Identify which cell holds the provided text, then report its (X, Y) central coordinate. 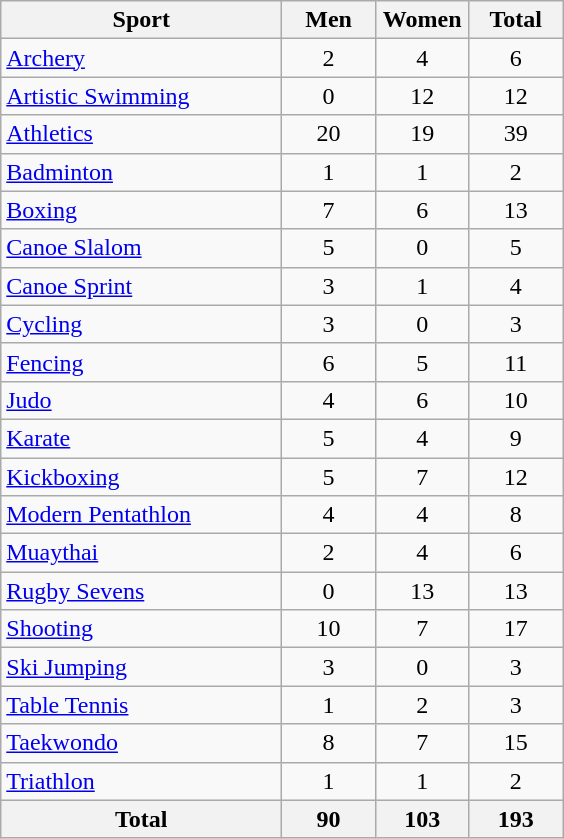
9 (516, 438)
103 (422, 819)
Muaythai (142, 553)
19 (422, 134)
Badminton (142, 172)
193 (516, 819)
Canoe Slalom (142, 248)
17 (516, 629)
Table Tennis (142, 705)
90 (329, 819)
11 (516, 362)
Ski Jumping (142, 667)
Archery (142, 58)
Judo (142, 400)
39 (516, 134)
15 (516, 743)
Taekwondo (142, 743)
Triathlon (142, 781)
Boxing (142, 210)
Modern Pentathlon (142, 515)
Shooting (142, 629)
Sport (142, 20)
Men (329, 20)
Karate (142, 438)
Artistic Swimming (142, 96)
20 (329, 134)
Cycling (142, 324)
Women (422, 20)
Canoe Sprint (142, 286)
Fencing (142, 362)
Kickboxing (142, 477)
Rugby Sevens (142, 591)
Athletics (142, 134)
